Pinpoint the cell where the given text exists, returning its [x, y] midpoint coordinate. 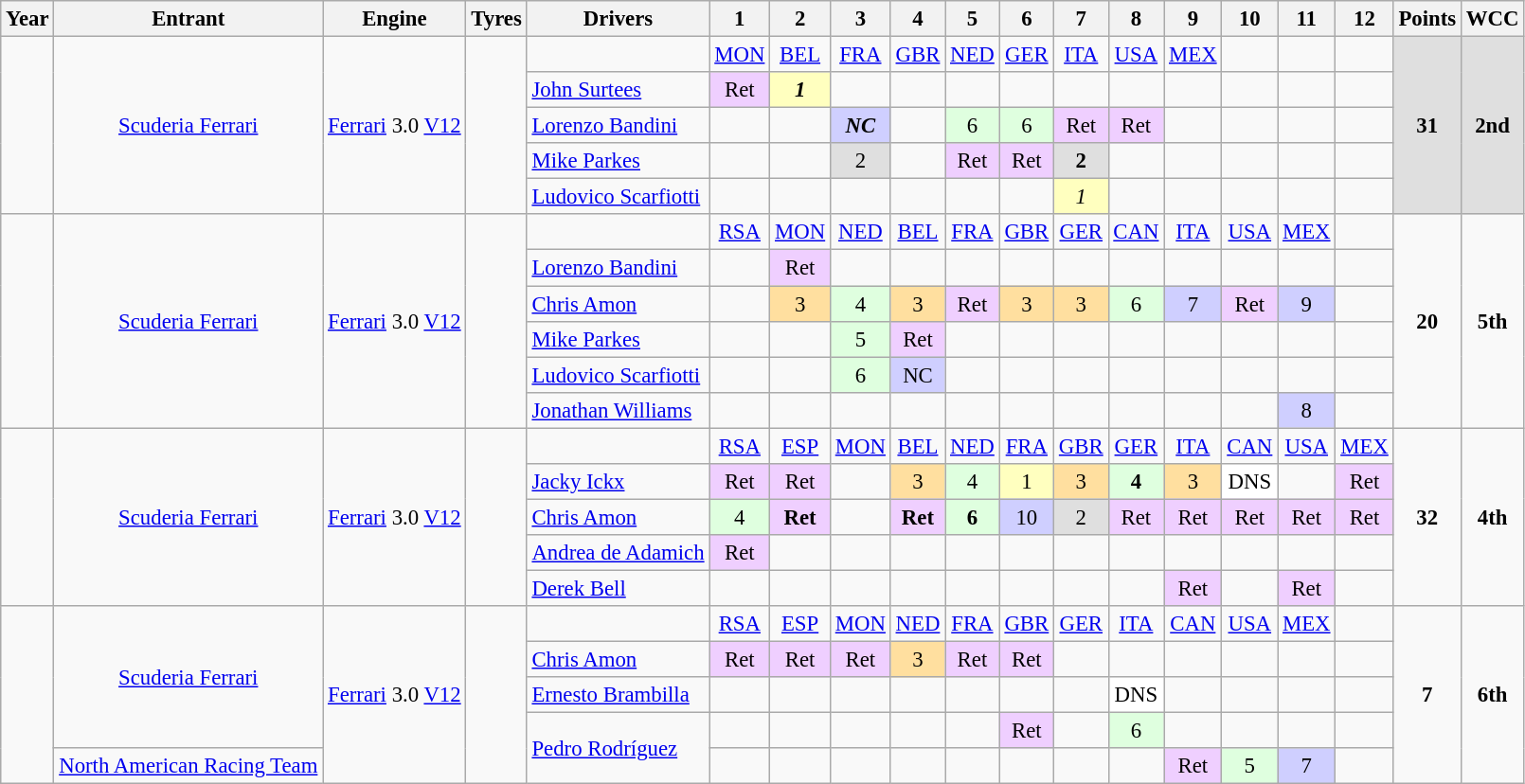
Entrant [188, 19]
20 [1426, 321]
Tyres [496, 19]
WCC [1492, 19]
Pedro Rodríguez [618, 748]
6th [1492, 695]
Drivers [618, 19]
North American Racing Team [188, 766]
11 [1307, 19]
Andrea de Adamich [618, 553]
Points [1426, 19]
31 [1426, 126]
4th [1492, 517]
Jonathan Williams [618, 410]
Derek Bell [618, 588]
5th [1492, 321]
12 [1364, 19]
Jacky Ickx [618, 482]
2nd [1492, 126]
Engine [394, 19]
32 [1426, 517]
John Surtees [618, 90]
Ernesto Brambilla [618, 695]
Year [27, 19]
